Provide the [X, Y] coordinate of the cell's center where the given text is located.  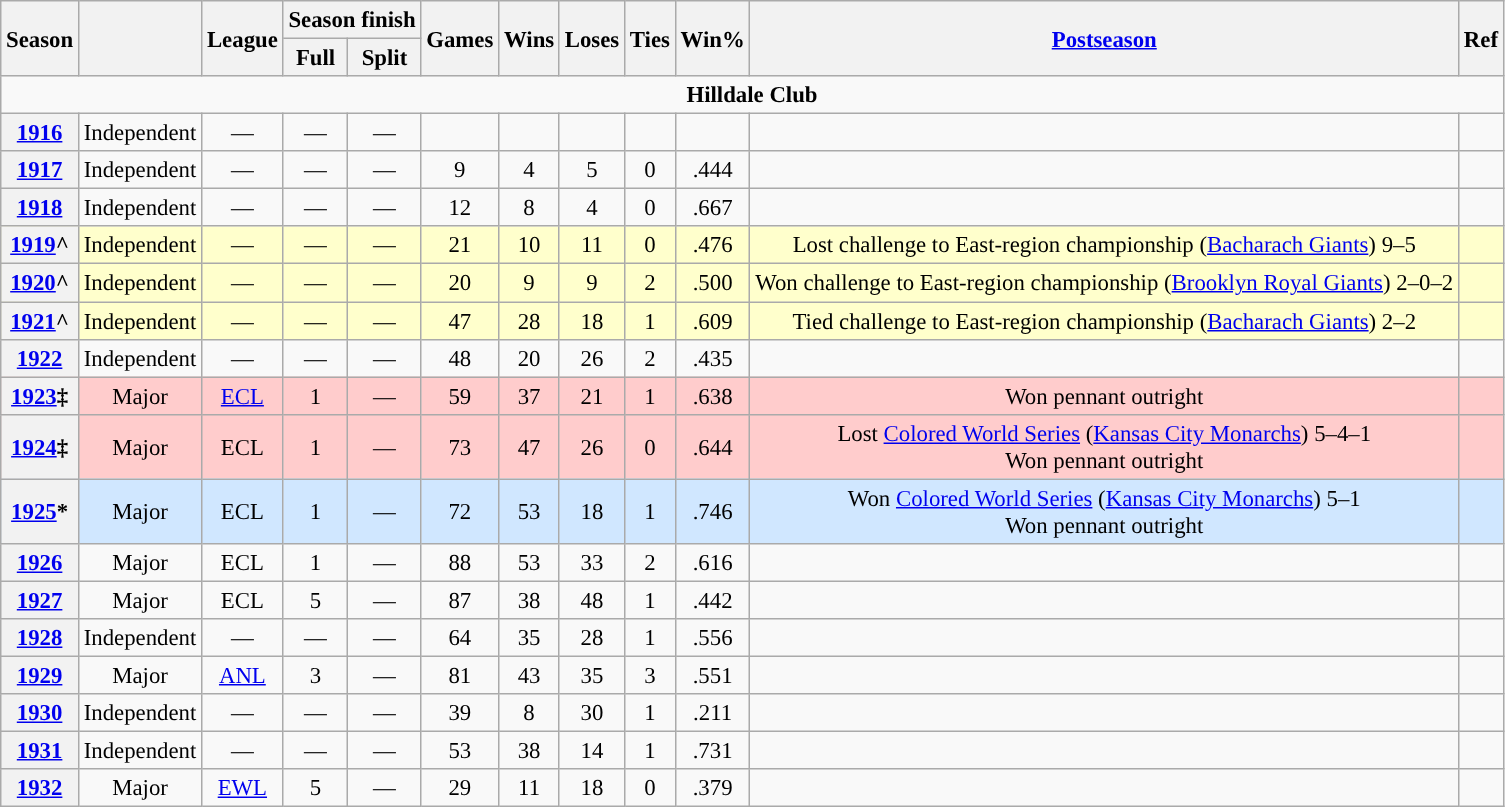
Won pennant outright [1104, 396]
.551 [712, 675]
.444 [712, 170]
72 [460, 512]
.616 [712, 563]
29 [460, 788]
Full [316, 58]
Hilldale Club [752, 95]
33 [592, 563]
1919^ [40, 245]
Season [40, 38]
88 [460, 563]
Wins [530, 38]
1930 [40, 713]
1924‡ [40, 446]
Split [384, 58]
.442 [712, 600]
Won Colored World Series (Kansas City Monarchs) 5–1Won pennant outright [1104, 512]
.435 [712, 358]
14 [592, 751]
.644 [712, 446]
39 [460, 713]
1916 [40, 133]
.379 [712, 788]
1931 [40, 751]
.211 [712, 713]
1917 [40, 170]
.476 [712, 245]
30 [592, 713]
Lost Colored World Series (Kansas City Monarchs) 5–4–1Won pennant outright [1104, 446]
1918 [40, 208]
1927 [40, 600]
12 [460, 208]
1929 [40, 675]
.746 [712, 512]
10 [530, 245]
.556 [712, 638]
37 [530, 396]
81 [460, 675]
Ties [650, 38]
1922 [40, 358]
Games [460, 38]
1923‡ [40, 396]
.667 [712, 208]
1926 [40, 563]
Loses [592, 38]
Season finish [352, 20]
Tied challenge to East-region championship (Bacharach Giants) 2–2 [1104, 321]
1928 [40, 638]
Postseason [1104, 38]
Lost challenge to East-region championship (Bacharach Giants) 9–5 [1104, 245]
1920^ [40, 283]
1921^ [40, 321]
73 [460, 446]
.731 [712, 751]
1925* [40, 512]
.609 [712, 321]
1932 [40, 788]
ANL [242, 675]
43 [530, 675]
EWL [242, 788]
.638 [712, 396]
Won challenge to East-region championship (Brooklyn Royal Giants) 2–0–2 [1104, 283]
59 [460, 396]
League [242, 38]
64 [460, 638]
.500 [712, 283]
Win% [712, 38]
87 [460, 600]
Ref [1482, 38]
